Return [X, Y] of the center of cell containing provided text 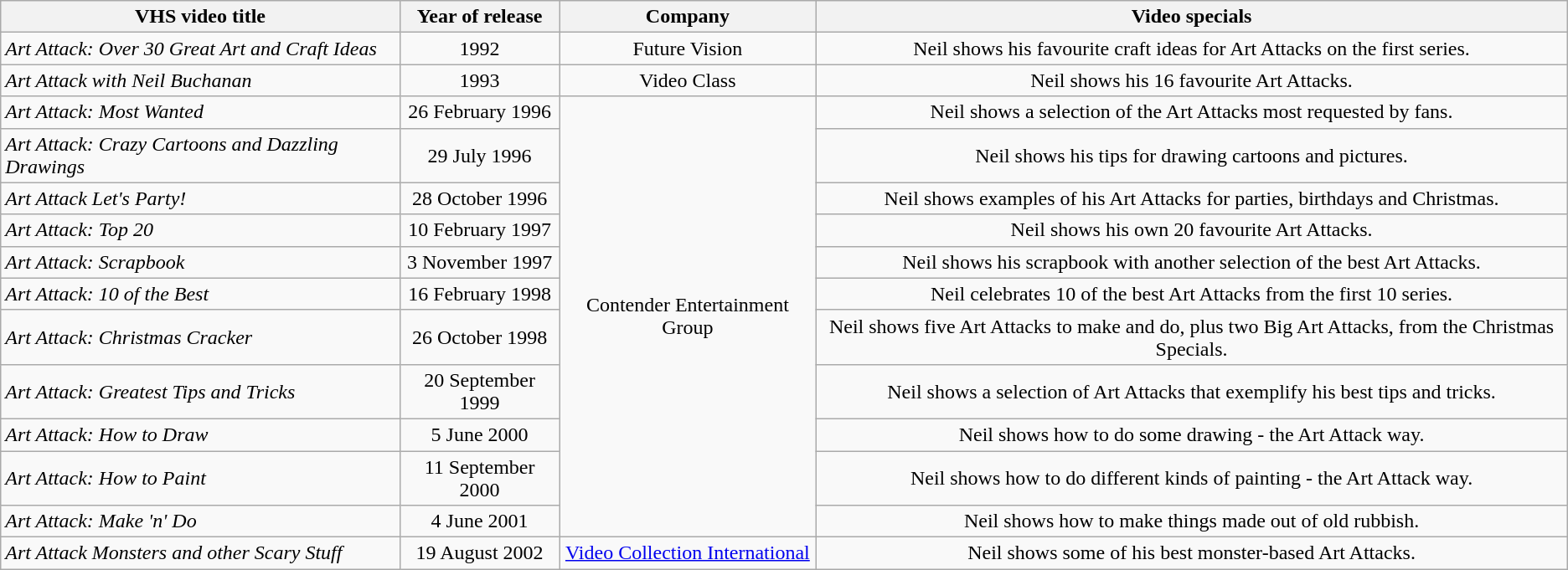
Neil shows his own 20 favourite Art Attacks. [1191, 230]
Company [688, 17]
Neil shows five Art Attacks to make and do, plus two Big Art Attacks, from the Christmas Specials. [1191, 336]
Contender Entertainment Group [688, 316]
Neil shows a selection of Art Attacks that exemplify his best tips and tricks. [1191, 392]
3 November 1997 [479, 262]
26 October 1998 [479, 336]
Video Class [688, 80]
Video specials [1191, 17]
Neil shows his tips for drawing cartoons and pictures. [1191, 156]
Neil shows his favourite craft ideas for Art Attacks on the first series. [1191, 49]
1993 [479, 80]
Art Attack: Most Wanted [200, 112]
Art Attack: Top 20 [200, 230]
Art Attack: Make 'n' Do [200, 521]
26 February 1996 [479, 112]
Art Attack: 10 of the Best [200, 294]
Future Vision [688, 49]
Neil shows how to make things made out of old rubbish. [1191, 521]
Video Collection International [688, 553]
5 June 2000 [479, 434]
Neil celebrates 10 of the best Art Attacks from the first 10 series. [1191, 294]
Neil shows a selection of the Art Attacks most requested by fans. [1191, 112]
28 October 1996 [479, 198]
Art Attack: How to Paint [200, 477]
19 August 2002 [479, 553]
Neil shows his 16 favourite Art Attacks. [1191, 80]
Art Attack: Scrapbook [200, 262]
Art Attack: Crazy Cartoons and Dazzling Drawings [200, 156]
Art Attack: Over 30 Great Art and Craft Ideas [200, 49]
VHS video title [200, 17]
11 September 2000 [479, 477]
Neil shows how to do different kinds of painting - the Art Attack way. [1191, 477]
Neil shows his scrapbook with another selection of the best Art Attacks. [1191, 262]
16 February 1998 [479, 294]
Neil shows some of his best monster-based Art Attacks. [1191, 553]
Art Attack: Greatest Tips and Tricks [200, 392]
Art Attack: Christmas Cracker [200, 336]
20 September 1999 [479, 392]
4 June 2001 [479, 521]
Neil shows how to do some drawing - the Art Attack way. [1191, 434]
Art Attack: How to Draw [200, 434]
Neil shows examples of his Art Attacks for parties, birthdays and Christmas. [1191, 198]
Art Attack with Neil Buchanan [200, 80]
Art Attack Let's Party! [200, 198]
Year of release [479, 17]
10 February 1997 [479, 230]
1992 [479, 49]
29 July 1996 [479, 156]
Art Attack Monsters and other Scary Stuff [200, 553]
